Identify which cell holds the provided text, then report its [x, y] central coordinate. 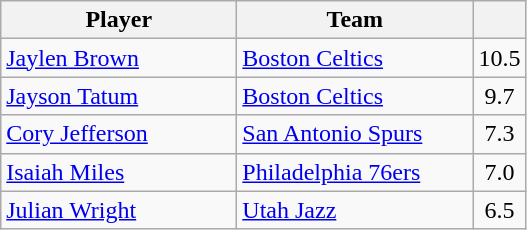
Jayson Tatum [119, 96]
9.7 [500, 96]
10.5 [500, 58]
7.0 [500, 172]
Player [119, 20]
Utah Jazz [355, 210]
San Antonio Spurs [355, 134]
Philadelphia 76ers [355, 172]
Cory Jefferson [119, 134]
Julian Wright [119, 210]
7.3 [500, 134]
Jaylen Brown [119, 58]
6.5 [500, 210]
Isaiah Miles [119, 172]
Team [355, 20]
